Determine the [X, Y] coordinate at the center of the cell enclosing the given text.  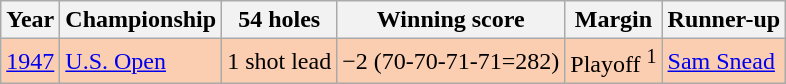
Runner-up [724, 20]
Sam Snead [724, 62]
Championship [141, 20]
54 holes [280, 20]
−2 (70-70-71-71=282) [451, 62]
Playoff 1 [614, 62]
Winning score [451, 20]
Margin [614, 20]
U.S. Open [141, 62]
1947 [30, 62]
Year [30, 20]
1 shot lead [280, 62]
